Capture the cell that displays the provided text and extract its [x, y] central coordinate. 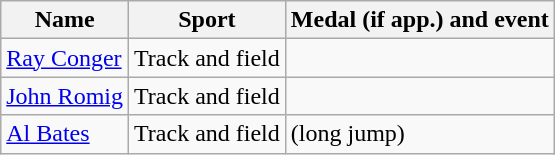
John Romig [65, 96]
(long jump) [420, 134]
Medal (if app.) and event [420, 20]
Ray Conger [65, 58]
Sport [208, 20]
Name [65, 20]
Al Bates [65, 134]
